Search for the cell housing the specified text and yield its [x, y] center coordinate. 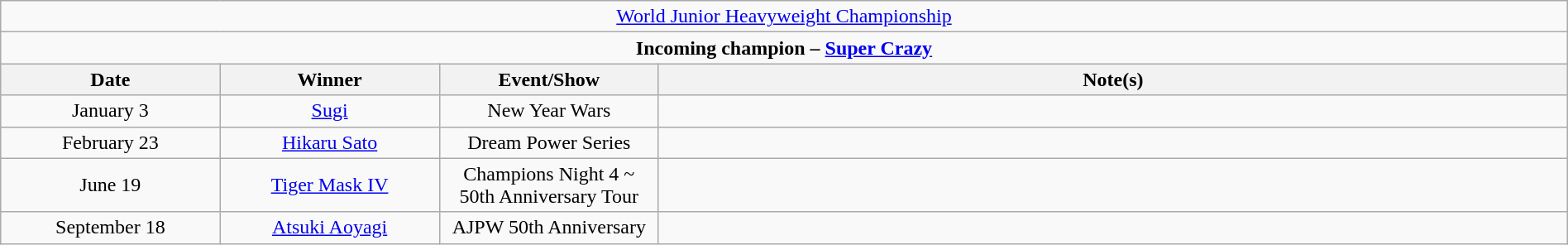
Tiger Mask IV [329, 185]
June 19 [111, 185]
September 18 [111, 228]
January 3 [111, 111]
Event/Show [549, 79]
Atsuki Aoyagi [329, 228]
February 23 [111, 142]
AJPW 50th Anniversary [549, 228]
Incoming champion – Super Crazy [784, 48]
World Junior Heavyweight Championship [784, 17]
Winner [329, 79]
Date [111, 79]
New Year Wars [549, 111]
Champions Night 4 ~ 50th Anniversary Tour [549, 185]
Dream Power Series [549, 142]
Hikaru Sato [329, 142]
Sugi [329, 111]
Note(s) [1113, 79]
